Pinpoint the cell where the given text exists, returning its [X, Y] midpoint coordinate. 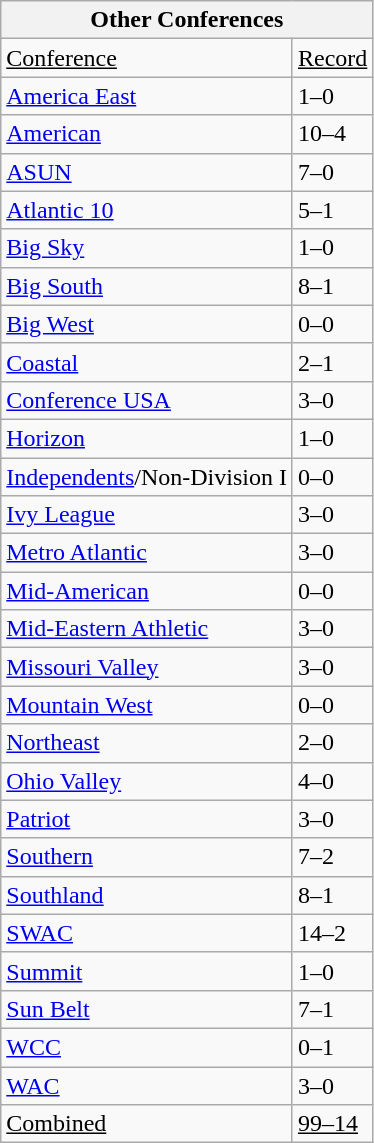
Southern [147, 857]
7–1 [332, 1009]
Ivy League [147, 515]
Big South [147, 286]
2–1 [332, 362]
Big West [147, 324]
America East [147, 96]
Record [332, 58]
99–14 [332, 1124]
Northeast [147, 743]
Atlantic 10 [147, 210]
Patriot [147, 819]
SWAC [147, 933]
Conference USA [147, 400]
Metro Atlantic [147, 553]
Mountain West [147, 705]
Combined [147, 1124]
7–0 [332, 172]
Big Sky [147, 248]
WAC [147, 1085]
Horizon [147, 438]
Summit [147, 971]
Ohio Valley [147, 781]
Other Conferences [187, 20]
7–2 [332, 857]
WCC [147, 1047]
Southland [147, 895]
10–4 [332, 134]
0–1 [332, 1047]
American [147, 134]
Coastal [147, 362]
5–1 [332, 210]
14–2 [332, 933]
ASUN [147, 172]
Conference [147, 58]
Mid-Eastern Athletic [147, 629]
Mid-American [147, 591]
Sun Belt [147, 1009]
2–0 [332, 743]
Independents/Non-Division I [147, 477]
4–0 [332, 781]
Missouri Valley [147, 667]
